From the cell containing the given text, extract its center point as (X, Y) coordinate. 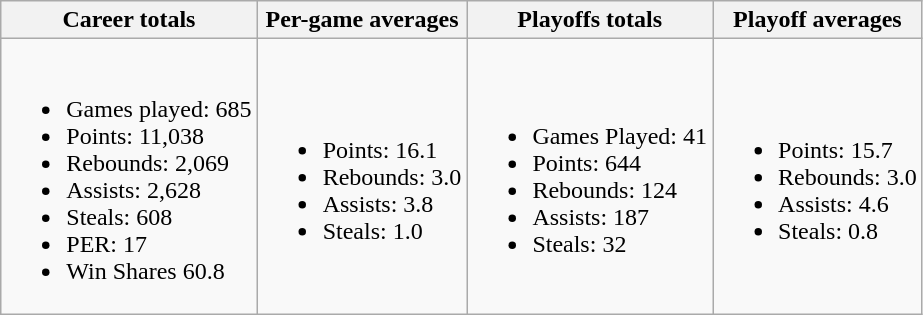
Games Played: 41Points: 644Rebounds: 124Assists: 187Steals: 32 (590, 176)
Playoffs totals (590, 20)
Career totals (129, 20)
Playoff averages (818, 20)
Points: 16.1Rebounds: 3.0Assists: 3.8Steals: 1.0 (362, 176)
Games played: 685Points: 11,038Rebounds: 2,069Assists: 2,628Steals: 608PER: 17Win Shares 60.8 (129, 176)
Per-game averages (362, 20)
Points: 15.7Rebounds: 3.0Assists: 4.6Steals: 0.8 (818, 176)
